Find where the given text appears and provide that cell's center as (X, Y) coordinate. 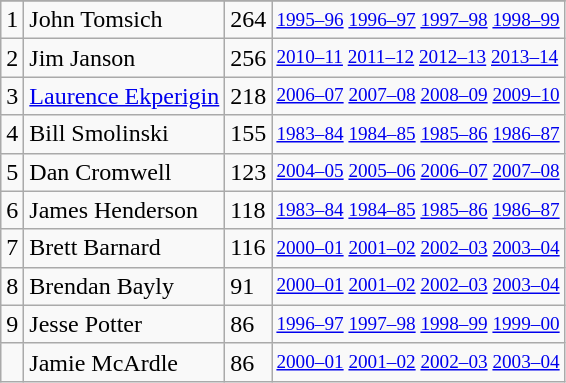
Dan Cromwell (124, 172)
Brendan Bayly (124, 286)
6 (12, 210)
2 (12, 58)
Bill Smolinski (124, 134)
155 (248, 134)
3 (12, 96)
4 (12, 134)
9 (12, 324)
1995–96 1996–97 1997–98 1998–99 (418, 20)
Jamie McArdle (124, 362)
1996–97 1997–98 1998–99 1999–00 (418, 324)
2006–07 2007–08 2008–09 2009–10 (418, 96)
8 (12, 286)
Laurence Ekperigin (124, 96)
John Tomsich (124, 20)
1 (12, 20)
118 (248, 210)
Jim Janson (124, 58)
Jesse Potter (124, 324)
116 (248, 248)
5 (12, 172)
2010–11 2011–12 2012–13 2013–14 (418, 58)
218 (248, 96)
7 (12, 248)
Brett Barnard (124, 248)
123 (248, 172)
256 (248, 58)
James Henderson (124, 210)
2004–05 2005–06 2006–07 2007–08 (418, 172)
91 (248, 286)
264 (248, 20)
